Locate the cell with the specified text and output its (x, y) center coordinate. 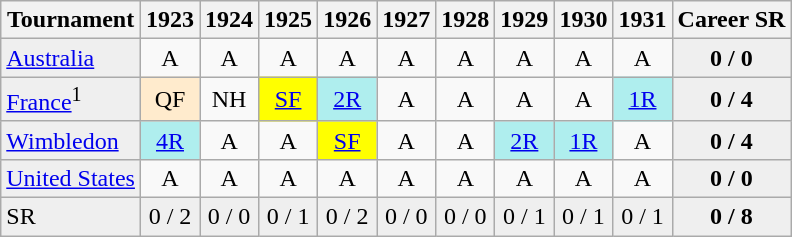
1927 (406, 20)
SR (71, 217)
1929 (524, 20)
1930 (584, 20)
1924 (230, 20)
Tournament (71, 20)
1923 (170, 20)
0 / 8 (732, 217)
1931 (642, 20)
1925 (288, 20)
1928 (466, 20)
Wimbledon (71, 140)
NH (230, 100)
4R (170, 140)
United States (71, 178)
Australia (71, 58)
QF (170, 100)
Career SR (732, 20)
1926 (348, 20)
France1 (71, 100)
